From the cell containing the given text, extract its center point as (x, y) coordinate. 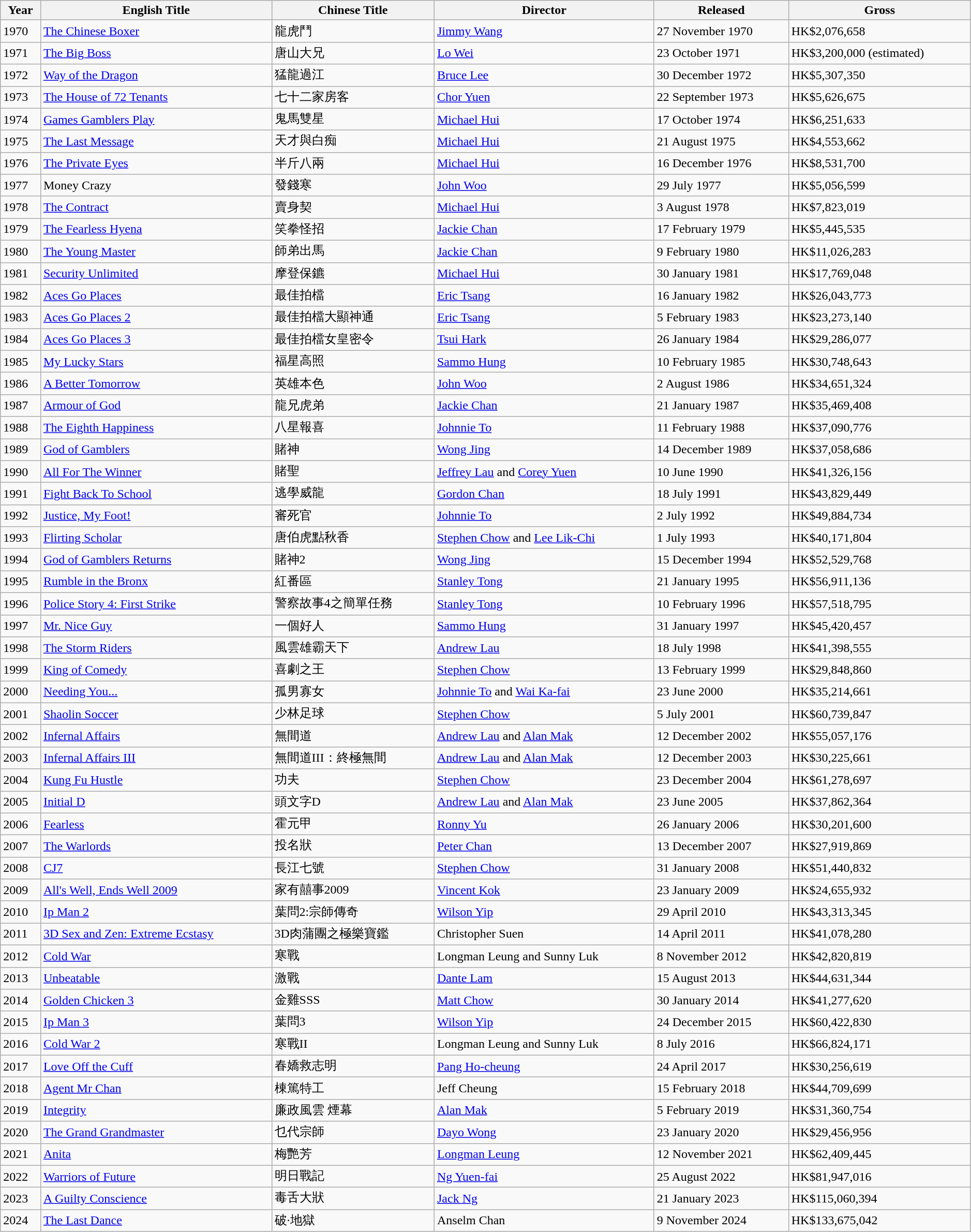
1999 (21, 670)
寒戰 (353, 956)
七十二家房客 (353, 97)
The Chinese Boxer (156, 31)
HK$7,823,019 (879, 207)
Justice, My Foot! (156, 515)
Fight Back To School (156, 494)
HK$49,884,734 (879, 515)
Rumble in the Bronx (156, 582)
2000 (21, 692)
1973 (21, 97)
The Last Dance (156, 1220)
HK$8,531,700 (879, 164)
Andrew Lau (544, 648)
2024 (21, 1220)
Stephen Chow and Lee Lik-Chi (544, 538)
All For The Winner (156, 472)
King of Comedy (156, 670)
A Better Tomorrow (156, 384)
功夫 (353, 780)
2020 (21, 1132)
HK$3,200,000 (estimated) (879, 53)
5 July 2001 (721, 714)
Ip Man 3 (156, 1022)
乜代宗師 (353, 1132)
1983 (21, 318)
激戰 (353, 978)
Longman Leung (544, 1155)
金雞SSS (353, 1001)
30 December 1972 (721, 76)
The Private Eyes (156, 164)
17 February 1979 (721, 230)
Security Unlimited (156, 273)
HK$23,273,140 (879, 318)
1974 (21, 119)
1997 (21, 626)
1998 (21, 648)
Vincent Kok (544, 890)
HK$41,398,555 (879, 648)
賣身契 (353, 207)
The Fearless Hyena (156, 230)
Chinese Title (353, 10)
Lo Wei (544, 53)
HK$5,626,675 (879, 97)
My Lucky Stars (156, 361)
Games Gamblers Play (156, 119)
HK$115,060,394 (879, 1198)
1984 (21, 339)
唐伯虎點秋香 (353, 538)
HK$56,911,136 (879, 582)
HK$30,256,619 (879, 1066)
1996 (21, 603)
Fearless (156, 824)
HK$44,631,344 (879, 978)
最佳拍檔女皇密令 (353, 339)
God of Gamblers (156, 450)
17 October 1974 (721, 119)
1980 (21, 251)
2012 (21, 956)
Unbeatable (156, 978)
22 September 1973 (721, 97)
Warriors of Future (156, 1177)
1993 (21, 538)
HK$29,456,956 (879, 1132)
Ip Man 2 (156, 912)
12 November 2021 (721, 1155)
God of Gamblers Returns (156, 560)
1972 (21, 76)
紅番區 (353, 582)
The Eighth Happiness (156, 427)
1976 (21, 164)
2015 (21, 1022)
29 July 1977 (721, 185)
Aces Go Places 2 (156, 318)
8 November 2012 (721, 956)
15 February 2018 (721, 1089)
HK$81,947,016 (879, 1177)
21 January 1995 (721, 582)
Initial D (156, 802)
投名狀 (353, 847)
笑拳怪招 (353, 230)
HK$66,824,171 (879, 1044)
HK$42,820,819 (879, 956)
1994 (21, 560)
Jack Ng (544, 1198)
審死官 (353, 515)
16 January 1982 (721, 296)
26 January 2006 (721, 824)
1990 (21, 472)
2001 (21, 714)
1988 (21, 427)
14 April 2011 (721, 934)
1995 (21, 582)
Dante Lam (544, 978)
The Warlords (156, 847)
Chor Yuen (544, 97)
10 February 1996 (721, 603)
Released (721, 10)
23 June 2000 (721, 692)
The Storm Riders (156, 648)
2008 (21, 868)
23 January 2009 (721, 890)
16 December 1976 (721, 164)
少林足球 (353, 714)
Infernal Affairs III (156, 758)
Shaolin Soccer (156, 714)
HK$43,829,449 (879, 494)
霍元甲 (353, 824)
Police Story 4: First Strike (156, 603)
Jimmy Wang (544, 31)
27 November 1970 (721, 31)
The Big Boss (156, 53)
12 December 2003 (721, 758)
CJ7 (156, 868)
HK$6,251,633 (879, 119)
風雲雄霸天下 (353, 648)
2 August 1986 (721, 384)
13 February 1999 (721, 670)
The Young Master (156, 251)
鬼馬雙星 (353, 119)
HK$35,469,408 (879, 406)
孤男寡女 (353, 692)
2013 (21, 978)
葉問2:宗師傳奇 (353, 912)
15 August 2013 (721, 978)
HK$41,277,620 (879, 1001)
Jeff Cheung (544, 1089)
26 January 1984 (721, 339)
賭神 (353, 450)
HK$61,278,697 (879, 780)
逃學威龍 (353, 494)
1982 (21, 296)
21 August 1975 (721, 142)
Needing You... (156, 692)
3 August 1978 (721, 207)
HK$17,769,048 (879, 273)
1991 (21, 494)
賭神2 (353, 560)
3D肉蒲團之極樂寶鑑 (353, 934)
2010 (21, 912)
Kung Fu Hustle (156, 780)
猛龍過江 (353, 76)
9 February 1980 (721, 251)
HK$44,709,699 (879, 1089)
Aces Go Places 3 (156, 339)
31 January 2008 (721, 868)
Christopher Suen (544, 934)
Director (544, 10)
1989 (21, 450)
2002 (21, 736)
24 April 2017 (721, 1066)
2019 (21, 1110)
Ng Yuen-fai (544, 1177)
HK$30,748,643 (879, 361)
毒舌大狀 (353, 1198)
Aces Go Places (156, 296)
1987 (21, 406)
Pang Ho-cheung (544, 1066)
HK$11,026,283 (879, 251)
15 December 1994 (721, 560)
18 July 1998 (721, 648)
HK$40,171,804 (879, 538)
HK$26,043,773 (879, 296)
1985 (21, 361)
HK$30,225,661 (879, 758)
23 January 2020 (721, 1132)
2021 (21, 1155)
葉問3 (353, 1022)
HK$41,326,156 (879, 472)
Anselm Chan (544, 1220)
5 February 2019 (721, 1110)
HK$52,529,768 (879, 560)
Alan Mak (544, 1110)
1 July 1993 (721, 538)
Tsui Hark (544, 339)
無間道 (353, 736)
23 October 1971 (721, 53)
HK$62,409,445 (879, 1155)
龍虎鬥 (353, 31)
1971 (21, 53)
11 February 1988 (721, 427)
破·地獄 (353, 1220)
HK$27,919,869 (879, 847)
2 July 1992 (721, 515)
Cold War (156, 956)
HK$24,655,932 (879, 890)
警察故事4之簡單任務 (353, 603)
Way of the Dragon (156, 76)
23 June 2005 (721, 802)
The Grand Grandmaster (156, 1132)
Bruce Lee (544, 76)
10 June 1990 (721, 472)
Integrity (156, 1110)
HK$5,307,350 (879, 76)
Anita (156, 1155)
10 February 1985 (721, 361)
HK$57,518,795 (879, 603)
HK$37,058,686 (879, 450)
A Guilty Conscience (156, 1198)
HK$2,076,658 (879, 31)
5 February 1983 (721, 318)
HK$60,422,830 (879, 1022)
2004 (21, 780)
Gross (879, 10)
HK$55,057,176 (879, 736)
1979 (21, 230)
長江七號 (353, 868)
HK$37,862,364 (879, 802)
八星報喜 (353, 427)
HK$51,440,832 (879, 868)
23 December 2004 (721, 780)
1992 (21, 515)
摩登保鑣 (353, 273)
HK$60,739,847 (879, 714)
Matt Chow (544, 1001)
3D Sex and Zen: Extreme Ecstasy (156, 934)
HK$30,201,600 (879, 824)
Love Off the Cuff (156, 1066)
1975 (21, 142)
HK$5,445,535 (879, 230)
2023 (21, 1198)
2018 (21, 1089)
賭聖 (353, 472)
HK$43,313,345 (879, 912)
最佳拍檔 (353, 296)
2003 (21, 758)
喜劇之王 (353, 670)
14 December 1989 (721, 450)
Gordon Chan (544, 494)
HK$34,651,324 (879, 384)
發錢寒 (353, 185)
Peter Chan (544, 847)
Ronny Yu (544, 824)
29 April 2010 (721, 912)
2007 (21, 847)
半斤八兩 (353, 164)
頭文字D (353, 802)
Year (21, 10)
24 December 2015 (721, 1022)
1978 (21, 207)
2005 (21, 802)
13 December 2007 (721, 847)
廉政風雲 煙幕 (353, 1110)
All's Well, Ends Well 2009 (156, 890)
English Title (156, 10)
HK$29,286,077 (879, 339)
2006 (21, 824)
梅艷芳 (353, 1155)
寒戰II (353, 1044)
30 January 1981 (721, 273)
The Contract (156, 207)
9 November 2024 (721, 1220)
25 August 2022 (721, 1177)
Armour of God (156, 406)
2014 (21, 1001)
21 January 1987 (721, 406)
Cold War 2 (156, 1044)
一個好人 (353, 626)
棟篤特工 (353, 1089)
2016 (21, 1044)
HK$35,214,661 (879, 692)
最佳拍檔大顯神通 (353, 318)
18 July 1991 (721, 494)
春嬌救志明 (353, 1066)
21 January 2023 (721, 1198)
天才與白痴 (353, 142)
Money Crazy (156, 185)
The House of 72 Tenants (156, 97)
HK$4,553,662 (879, 142)
Jeffrey Lau and Corey Yuen (544, 472)
家有囍事2009 (353, 890)
12 December 2002 (721, 736)
龍兄虎弟 (353, 406)
30 January 2014 (721, 1001)
英雄本色 (353, 384)
明日戰記 (353, 1177)
HK$41,078,280 (879, 934)
無間道III：終極無間 (353, 758)
Golden Chicken 3 (156, 1001)
The Last Message (156, 142)
HK$5,056,599 (879, 185)
Mr. Nice Guy (156, 626)
Flirting Scholar (156, 538)
HK$31,360,754 (879, 1110)
HK$29,848,860 (879, 670)
2009 (21, 890)
Infernal Affairs (156, 736)
Agent Mr Chan (156, 1089)
1986 (21, 384)
1970 (21, 31)
唐山大兄 (353, 53)
1981 (21, 273)
HK$133,675,042 (879, 1220)
31 January 1997 (721, 626)
HK$37,090,776 (879, 427)
師弟出馬 (353, 251)
8 July 2016 (721, 1044)
1977 (21, 185)
Johnnie To and Wai Ka-fai (544, 692)
2022 (21, 1177)
福星高照 (353, 361)
2017 (21, 1066)
HK$45,420,457 (879, 626)
2011 (21, 934)
Dayo Wong (544, 1132)
